For the text-containing cell, return its midpoint in (x, y) coordinate format. 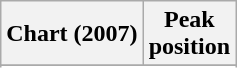
Chart (2007) (72, 34)
Peakposition (189, 34)
